Output the [x, y] coordinate of the center of the cell containing the given text.  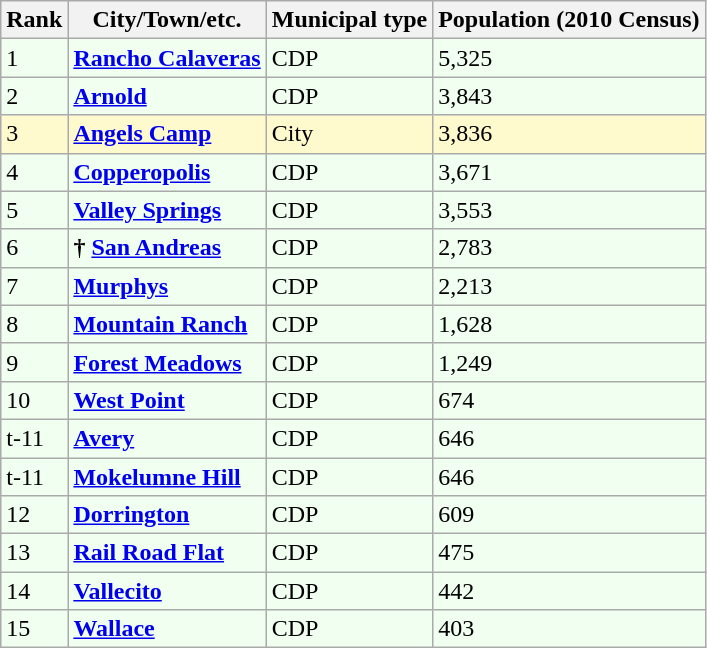
† San Andreas [167, 248]
12 [34, 515]
3,671 [569, 172]
475 [569, 553]
3 [34, 134]
10 [34, 400]
14 [34, 591]
Mountain Ranch [167, 324]
Rank [34, 20]
5 [34, 210]
3,843 [569, 96]
7 [34, 286]
Population (2010 Census) [569, 20]
609 [569, 515]
3,836 [569, 134]
Mokelumne Hill [167, 477]
6 [34, 248]
Avery [167, 438]
3,553 [569, 210]
5,325 [569, 58]
Forest Meadows [167, 362]
Rail Road Flat [167, 553]
1,628 [569, 324]
442 [569, 591]
West Point [167, 400]
Murphys [167, 286]
Copperopolis [167, 172]
8 [34, 324]
Arnold [167, 96]
15 [34, 629]
1 [34, 58]
2 [34, 96]
674 [569, 400]
Municipal type [349, 20]
403 [569, 629]
Vallecito [167, 591]
Dorrington [167, 515]
4 [34, 172]
9 [34, 362]
Rancho Calaveras [167, 58]
Wallace [167, 629]
Valley Springs [167, 210]
1,249 [569, 362]
City [349, 134]
2,783 [569, 248]
City/Town/etc. [167, 20]
13 [34, 553]
2,213 [569, 286]
Angels Camp [167, 134]
